Determine the (X, Y) coordinate at the center of the cell enclosing the given text.  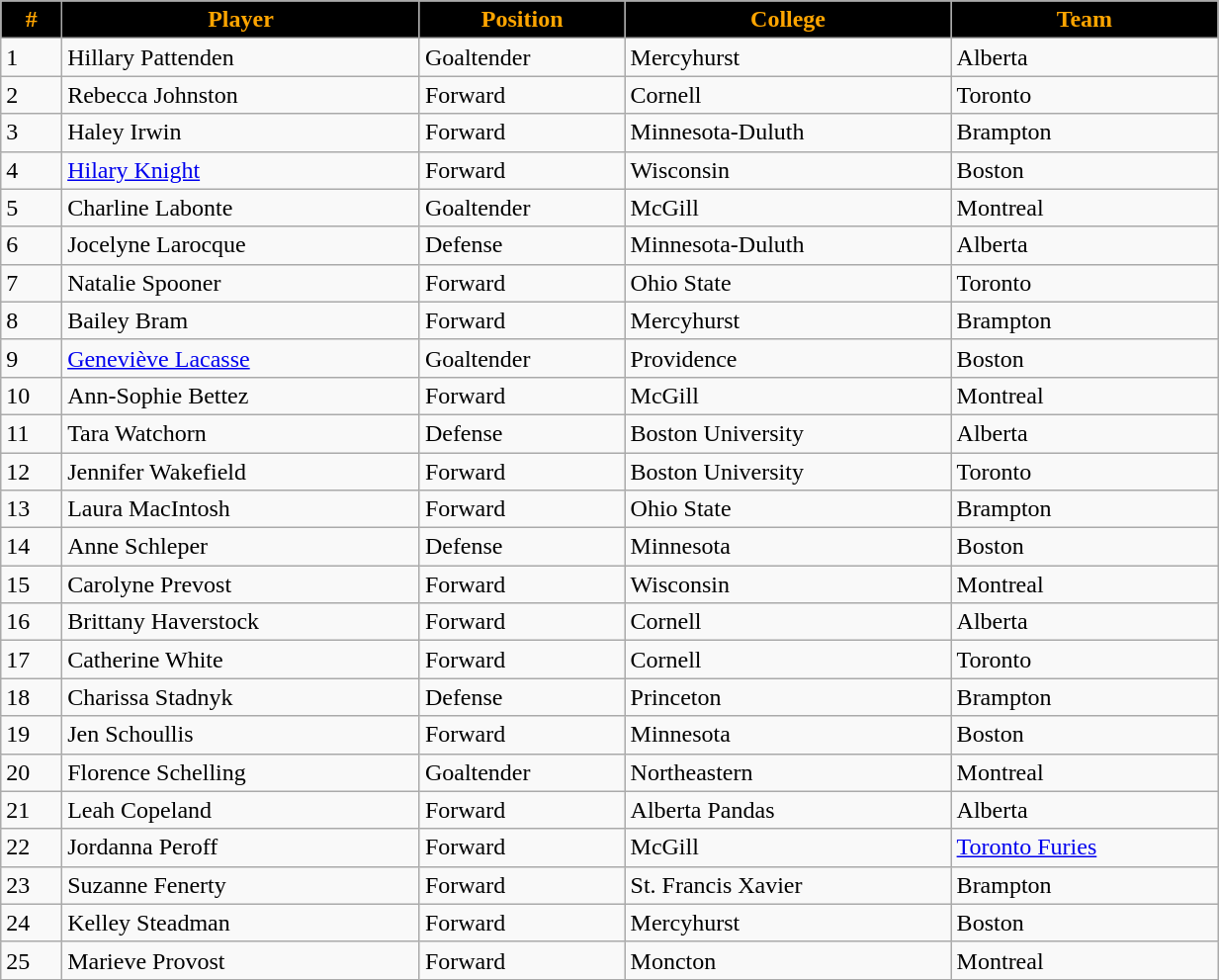
8 (32, 320)
Anne Schleper (241, 547)
19 (32, 735)
7 (32, 283)
Northeastern (788, 772)
5 (32, 208)
College (788, 20)
3 (32, 133)
23 (32, 885)
Jordanna Peroff (241, 847)
13 (32, 509)
Position (522, 20)
20 (32, 772)
# (32, 20)
17 (32, 660)
Laura MacIntosh (241, 509)
Charline Labonte (241, 208)
Brittany Haverstock (241, 622)
Jennifer Wakefield (241, 472)
Princeton (788, 697)
12 (32, 472)
Tara Watchorn (241, 433)
Kelley Steadman (241, 923)
Rebecca Johnston (241, 95)
11 (32, 433)
Bailey Bram (241, 320)
21 (32, 810)
Alberta Pandas (788, 810)
18 (32, 697)
Haley Irwin (241, 133)
Jen Schoullis (241, 735)
14 (32, 547)
2 (32, 95)
St. Francis Xavier (788, 885)
25 (32, 960)
Carolyne Prevost (241, 584)
6 (32, 245)
Geneviève Lacasse (241, 358)
Natalie Spooner (241, 283)
Player (241, 20)
Toronto Furies (1085, 847)
24 (32, 923)
Ann-Sophie Bettez (241, 396)
Providence (788, 358)
16 (32, 622)
Suzanne Fenerty (241, 885)
Hilary Knight (241, 170)
22 (32, 847)
Charissa Stadnyk (241, 697)
Jocelyne Larocque (241, 245)
Leah Copeland (241, 810)
Hillary Pattenden (241, 57)
Catherine White (241, 660)
4 (32, 170)
10 (32, 396)
15 (32, 584)
9 (32, 358)
Marieve Provost (241, 960)
Moncton (788, 960)
Florence Schelling (241, 772)
1 (32, 57)
Team (1085, 20)
